Return [x, y] of the center of cell containing provided text 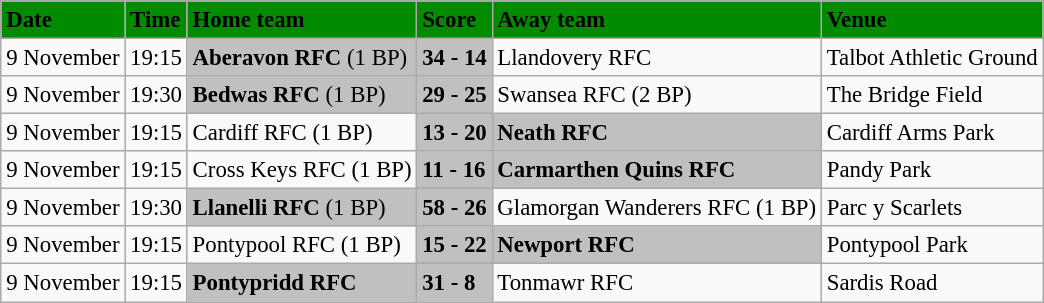
Carmarthen Quins RFC [656, 170]
31 - 8 [454, 283]
Pontypool Park [932, 245]
The Bridge Field [932, 95]
34 - 14 [454, 57]
Newport RFC [656, 245]
Tonmawr RFC [656, 283]
Score [454, 20]
Neath RFC [656, 133]
Pandy Park [932, 170]
15 - 22 [454, 245]
Cross Keys RFC (1 BP) [302, 170]
Pontypridd RFC [302, 283]
Llandovery RFC [656, 57]
Parc y Scarlets [932, 208]
Away team [656, 20]
58 - 26 [454, 208]
Aberavon RFC (1 BP) [302, 57]
Bedwas RFC (1 BP) [302, 95]
Home team [302, 20]
Talbot Athletic Ground [932, 57]
Cardiff RFC (1 BP) [302, 133]
Time [156, 20]
Swansea RFC (2 BP) [656, 95]
29 - 25 [454, 95]
Venue [932, 20]
Llanelli RFC (1 BP) [302, 208]
13 - 20 [454, 133]
Cardiff Arms Park [932, 133]
Glamorgan Wanderers RFC (1 BP) [656, 208]
Pontypool RFC (1 BP) [302, 245]
11 - 16 [454, 170]
Date [63, 20]
Sardis Road [932, 283]
